Output the [X, Y] coordinate of the center of the cell containing the given text.  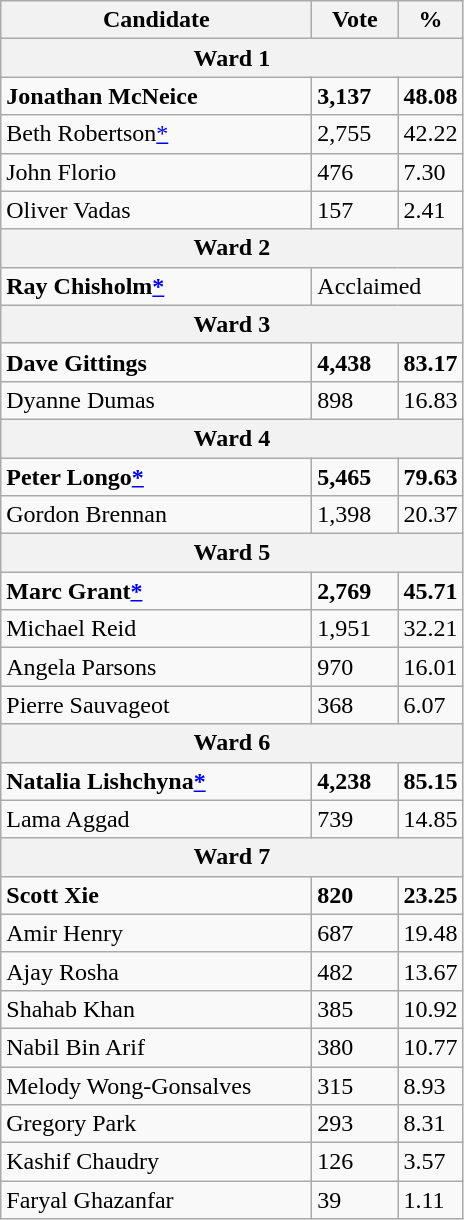
687 [355, 933]
482 [355, 971]
20.37 [430, 515]
739 [355, 819]
3.57 [430, 1162]
4,438 [355, 362]
Melody Wong-Gonsalves [156, 1085]
Shahab Khan [156, 1009]
13.67 [430, 971]
Dyanne Dumas [156, 400]
Acclaimed [388, 286]
157 [355, 210]
Ward 3 [232, 324]
385 [355, 1009]
6.07 [430, 705]
% [430, 20]
Vote [355, 20]
85.15 [430, 781]
Faryal Ghazanfar [156, 1200]
Ward 6 [232, 743]
83.17 [430, 362]
2,769 [355, 591]
Amir Henry [156, 933]
Gordon Brennan [156, 515]
10.77 [430, 1047]
16.01 [430, 667]
Ward 4 [232, 438]
Michael Reid [156, 629]
Kashif Chaudry [156, 1162]
Ward 5 [232, 553]
380 [355, 1047]
Dave Gittings [156, 362]
39 [355, 1200]
Angela Parsons [156, 667]
Ward 1 [232, 58]
Candidate [156, 20]
315 [355, 1085]
23.25 [430, 895]
8.31 [430, 1124]
Ward 2 [232, 248]
476 [355, 172]
1,951 [355, 629]
4,238 [355, 781]
Oliver Vadas [156, 210]
2,755 [355, 134]
7.30 [430, 172]
42.22 [430, 134]
16.83 [430, 400]
293 [355, 1124]
2.41 [430, 210]
Gregory Park [156, 1124]
32.21 [430, 629]
5,465 [355, 477]
Beth Robertson* [156, 134]
John Florio [156, 172]
Ajay Rosha [156, 971]
Peter Longo* [156, 477]
Scott Xie [156, 895]
Pierre Sauvageot [156, 705]
Lama Aggad [156, 819]
Ward 7 [232, 857]
10.92 [430, 1009]
820 [355, 895]
Nabil Bin Arif [156, 1047]
970 [355, 667]
368 [355, 705]
48.08 [430, 96]
1,398 [355, 515]
3,137 [355, 96]
19.48 [430, 933]
898 [355, 400]
8.93 [430, 1085]
126 [355, 1162]
Natalia Lishchyna* [156, 781]
Ray Chisholm* [156, 286]
45.71 [430, 591]
79.63 [430, 477]
1.11 [430, 1200]
Marc Grant* [156, 591]
Jonathan McNeice [156, 96]
14.85 [430, 819]
